Return (X, Y) of the center of cell containing provided text 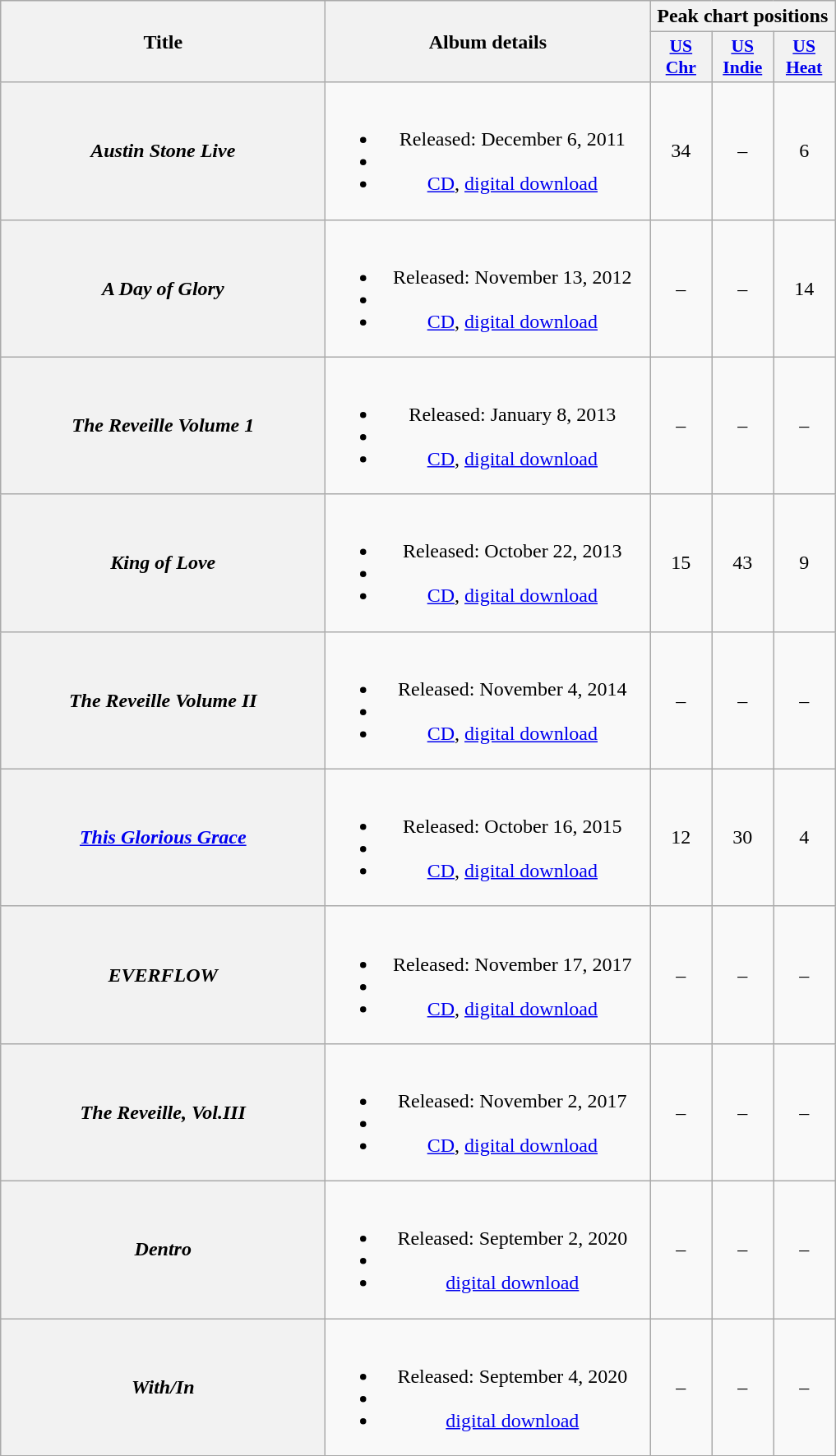
The Reveille, Vol.III (163, 1112)
King of Love (163, 562)
This Glorious Grace (163, 837)
Released: November 2, 2017CD, digital download (488, 1112)
30 (743, 837)
6 (804, 151)
Title (163, 41)
The Reveille Volume 1 (163, 426)
34 (681, 151)
Released: October 22, 2013CD, digital download (488, 562)
Released: October 16, 2015CD, digital download (488, 837)
Released: January 8, 2013CD, digital download (488, 426)
USHeat (804, 58)
Released: November 4, 2014CD, digital download (488, 700)
USChr (681, 58)
Peak chart positions (743, 16)
15 (681, 562)
43 (743, 562)
Dentro (163, 1250)
A Day of Glory (163, 288)
The Reveille Volume II (163, 700)
EVERFLOW (163, 975)
With/In (163, 1388)
12 (681, 837)
Released: September 2, 2020digital download (488, 1250)
Released: September 4, 2020digital download (488, 1388)
Released: November 13, 2012CD, digital download (488, 288)
14 (804, 288)
USIndie (743, 58)
Austin Stone Live (163, 151)
Album details (488, 41)
Released: December 6, 2011CD, digital download (488, 151)
9 (804, 562)
Released: November 17, 2017CD, digital download (488, 975)
4 (804, 837)
